Provide the [x, y] coordinate of the cell's center where the given text is located.  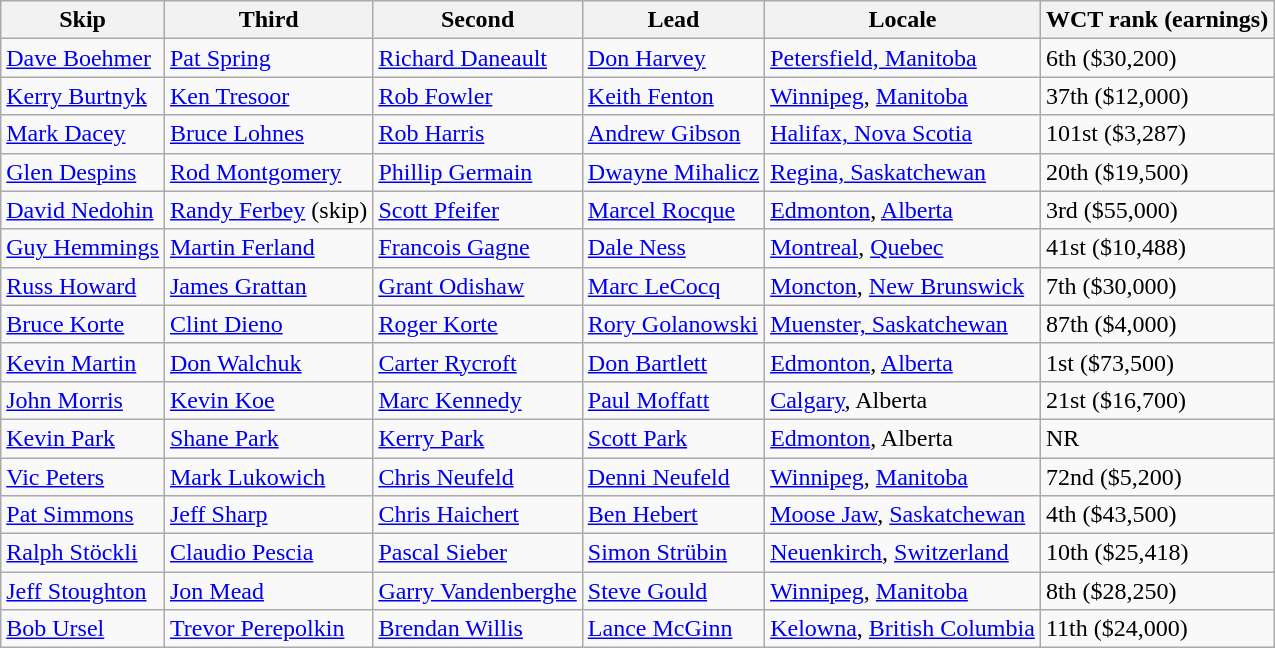
Richard Daneault [478, 58]
10th ($25,418) [1156, 553]
Jeff Stoughton [83, 591]
Scott Park [673, 438]
Jon Mead [268, 591]
Kerry Park [478, 438]
Regina, Saskatchewan [903, 172]
Martin Ferland [268, 248]
Pat Spring [268, 58]
Russ Howard [83, 286]
Skip [83, 20]
Bruce Lohnes [268, 134]
Second [478, 20]
Don Bartlett [673, 362]
Mark Dacey [83, 134]
Marc LeCocq [673, 286]
Lead [673, 20]
Pascal Sieber [478, 553]
4th ($43,500) [1156, 515]
Don Walchuk [268, 362]
Neuenkirch, Switzerland [903, 553]
Rob Fowler [478, 96]
Vic Peters [83, 477]
Jeff Sharp [268, 515]
James Grattan [268, 286]
Denni Neufeld [673, 477]
Clint Dieno [268, 324]
Trevor Perepolkin [268, 629]
21st ($16,700) [1156, 400]
Dwayne Mihalicz [673, 172]
Lance McGinn [673, 629]
Petersfield, Manitoba [903, 58]
101st ($3,287) [1156, 134]
Paul Moffatt [673, 400]
Ben Hebert [673, 515]
Mark Lukowich [268, 477]
Kevin Park [83, 438]
Andrew Gibson [673, 134]
1st ($73,500) [1156, 362]
Brendan Willis [478, 629]
Kelowna, British Columbia [903, 629]
David Nedohin [83, 210]
Marcel Rocque [673, 210]
Don Harvey [673, 58]
Scott Pfeifer [478, 210]
Phillip Germain [478, 172]
Moose Jaw, Saskatchewan [903, 515]
Shane Park [268, 438]
37th ($12,000) [1156, 96]
72nd ($5,200) [1156, 477]
Glen Despins [83, 172]
Bruce Korte [83, 324]
Rory Golanowski [673, 324]
Kevin Koe [268, 400]
Randy Ferbey (skip) [268, 210]
6th ($30,200) [1156, 58]
8th ($28,250) [1156, 591]
Ralph Stöckli [83, 553]
41st ($10,488) [1156, 248]
Moncton, New Brunswick [903, 286]
Chris Neufeld [478, 477]
John Morris [83, 400]
Garry Vandenberghe [478, 591]
3rd ($55,000) [1156, 210]
Calgary, Alberta [903, 400]
NR [1156, 438]
Guy Hemmings [83, 248]
Bob Ursel [83, 629]
WCT rank (earnings) [1156, 20]
Pat Simmons [83, 515]
Carter Rycroft [478, 362]
Montreal, Quebec [903, 248]
Marc Kennedy [478, 400]
Steve Gould [673, 591]
Chris Haichert [478, 515]
87th ($4,000) [1156, 324]
Kerry Burtnyk [83, 96]
Rod Montgomery [268, 172]
Kevin Martin [83, 362]
Dale Ness [673, 248]
20th ($19,500) [1156, 172]
Claudio Pescia [268, 553]
Keith Fenton [673, 96]
Francois Gagne [478, 248]
11th ($24,000) [1156, 629]
Ken Tresoor [268, 96]
Muenster, Saskatchewan [903, 324]
7th ($30,000) [1156, 286]
Rob Harris [478, 134]
Dave Boehmer [83, 58]
Simon Strübin [673, 553]
Locale [903, 20]
Third [268, 20]
Roger Korte [478, 324]
Grant Odishaw [478, 286]
Halifax, Nova Scotia [903, 134]
